Scan for the cell matching the given text and deliver its [X, Y] coordinate at center. 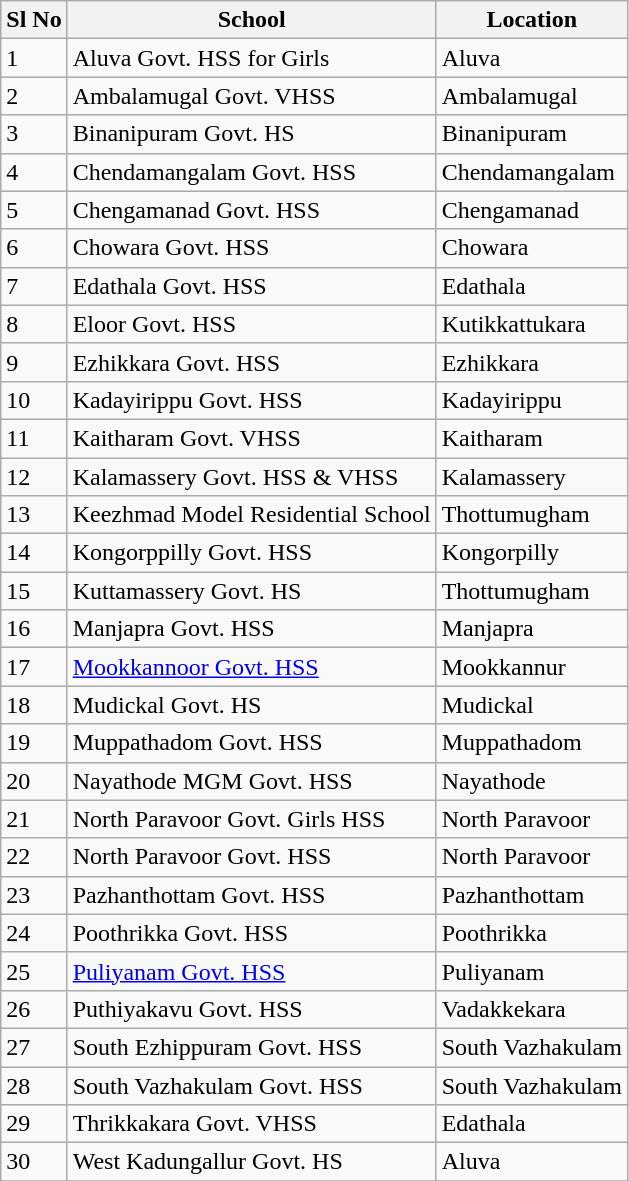
4 [34, 172]
1 [34, 58]
Puliyanam Govt. HSS [252, 971]
9 [34, 362]
19 [34, 743]
3 [34, 134]
Puthiyakavu Govt. HSS [252, 1009]
Mudickal Govt. HS [252, 705]
Aluva Govt. HSS for Girls [252, 58]
Chengamanad Govt. HSS [252, 210]
Chendamangalam [532, 172]
Mudickal [532, 705]
Thrikkakara Govt. VHSS [252, 1124]
Kaitharam Govt. VHSS [252, 438]
30 [34, 1162]
Pazhanthottam Govt. HSS [252, 895]
Muppathadom Govt. HSS [252, 743]
20 [34, 781]
Ambalamugal [532, 96]
28 [34, 1085]
School [252, 20]
25 [34, 971]
Chowara [532, 248]
Kongorppilly Govt. HSS [252, 553]
Poothrikka [532, 933]
Mookkannoor Govt. HSS [252, 667]
29 [34, 1124]
Keezhmad Model Residential School [252, 515]
North Paravoor Govt. HSS [252, 857]
Mookkannur [532, 667]
South Vazhakulam Govt. HSS [252, 1085]
16 [34, 629]
11 [34, 438]
Puliyanam [532, 971]
6 [34, 248]
27 [34, 1047]
15 [34, 591]
Kongorpilly [532, 553]
18 [34, 705]
Kadayirippu Govt. HSS [252, 400]
Poothrikka Govt. HSS [252, 933]
Manjapra Govt. HSS [252, 629]
Chowara Govt. HSS [252, 248]
West Kadungallur Govt. HS [252, 1162]
Vadakkekara [532, 1009]
7 [34, 286]
Eloor Govt. HSS [252, 324]
Nayathode MGM Govt. HSS [252, 781]
Nayathode [532, 781]
South Ezhippuram Govt. HSS [252, 1047]
Edathala Govt. HSS [252, 286]
Kuttamassery Govt. HS [252, 591]
Kutikkattukara [532, 324]
5 [34, 210]
13 [34, 515]
14 [34, 553]
Location [532, 20]
North Paravoor Govt. Girls HSS [252, 819]
Chendamangalam Govt. HSS [252, 172]
8 [34, 324]
Muppathadom [532, 743]
Sl No [34, 20]
Binanipuram Govt. HS [252, 134]
Ezhikkara Govt. HSS [252, 362]
26 [34, 1009]
Kadayirippu [532, 400]
Manjapra [532, 629]
10 [34, 400]
Kalamassery [532, 477]
Ambalamugal Govt. VHSS [252, 96]
Kalamassery Govt. HSS & VHSS [252, 477]
Pazhanthottam [532, 895]
2 [34, 96]
23 [34, 895]
Ezhikkara [532, 362]
17 [34, 667]
22 [34, 857]
12 [34, 477]
21 [34, 819]
Kaitharam [532, 438]
Binanipuram [532, 134]
24 [34, 933]
Chengamanad [532, 210]
